Output the (x, y) coordinate of the center of the cell containing the given text.  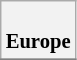
Europe (38, 29)
